Extract the [x, y] coordinate from the center of the cell holding the provided text.  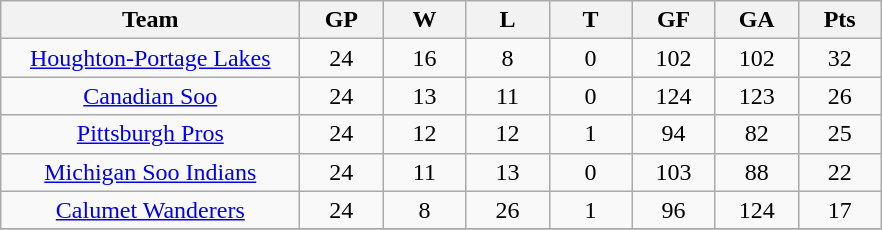
Michigan Soo Indians [150, 172]
Pittsburgh Pros [150, 134]
Pts [840, 20]
Calumet Wanderers [150, 210]
32 [840, 58]
17 [840, 210]
25 [840, 134]
L [508, 20]
96 [674, 210]
94 [674, 134]
82 [756, 134]
Houghton-Portage Lakes [150, 58]
GF [674, 20]
88 [756, 172]
22 [840, 172]
GP [342, 20]
W [424, 20]
16 [424, 58]
123 [756, 96]
Team [150, 20]
GA [756, 20]
Canadian Soo [150, 96]
T [590, 20]
103 [674, 172]
